For the text-containing cell, return its midpoint in (x, y) coordinate format. 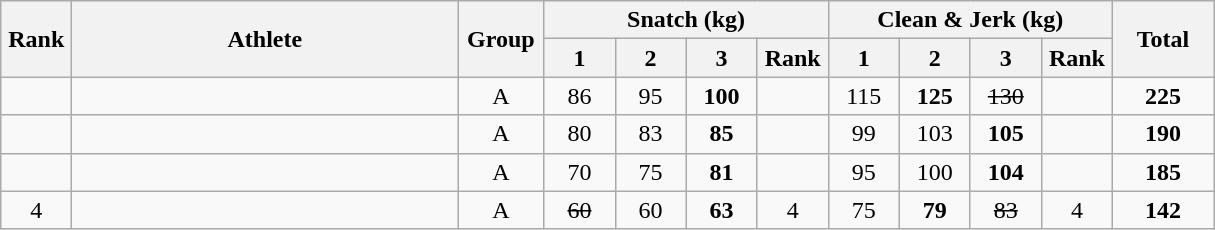
225 (1162, 96)
190 (1162, 134)
85 (722, 134)
70 (580, 172)
Snatch (kg) (686, 20)
Group (501, 39)
130 (1006, 96)
Clean & Jerk (kg) (970, 20)
103 (934, 134)
63 (722, 210)
99 (864, 134)
142 (1162, 210)
104 (1006, 172)
81 (722, 172)
115 (864, 96)
185 (1162, 172)
79 (934, 210)
105 (1006, 134)
80 (580, 134)
Athlete (265, 39)
125 (934, 96)
Total (1162, 39)
86 (580, 96)
